For the text-containing cell, return its midpoint in (x, y) coordinate format. 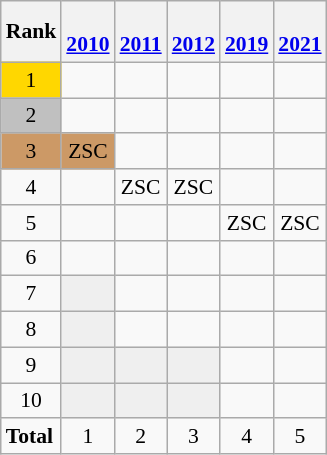
2011 (141, 32)
6 (32, 258)
2010 (88, 32)
Rank (32, 32)
7 (32, 294)
2012 (194, 32)
2021 (300, 32)
2019 (246, 32)
Total (32, 437)
8 (32, 330)
10 (32, 401)
9 (32, 365)
